Determine the (x, y) coordinate at the center of the cell enclosing the given text.  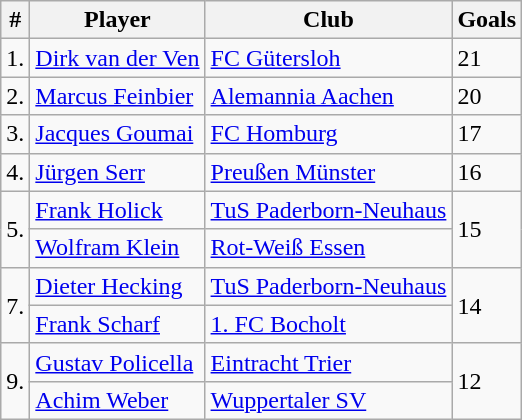
3. (16, 134)
Alemannia Aachen (328, 96)
# (16, 20)
Club (328, 20)
12 (487, 381)
Player (118, 20)
Dieter Hecking (118, 286)
FC Homburg (328, 134)
Gustav Policella (118, 362)
FC Gütersloh (328, 58)
1. (16, 58)
2. (16, 96)
Frank Scharf (118, 324)
15 (487, 229)
Wolfram Klein (118, 248)
14 (487, 305)
20 (487, 96)
7. (16, 305)
17 (487, 134)
9. (16, 381)
Jürgen Serr (118, 172)
Marcus Feinbier (118, 96)
4. (16, 172)
Preußen Münster (328, 172)
Dirk van der Ven (118, 58)
16 (487, 172)
1. FC Bocholt (328, 324)
Rot-Weiß Essen (328, 248)
Wuppertaler SV (328, 400)
5. (16, 229)
21 (487, 58)
Achim Weber (118, 400)
Eintracht Trier (328, 362)
Goals (487, 20)
Jacques Goumai (118, 134)
Frank Holick (118, 210)
